Extract the [x, y] coordinate from the center of the cell holding the provided text.  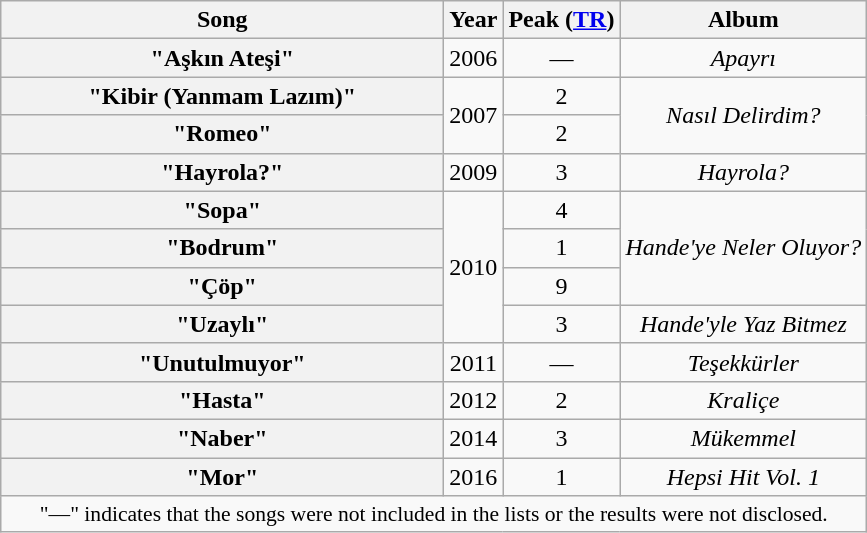
Song [222, 20]
Hepsi Hit Vol. 1 [744, 477]
2011 [474, 362]
"Uzaylı" [222, 324]
2009 [474, 172]
"Bodrum" [222, 248]
"Sopa" [222, 210]
"Hasta" [222, 400]
Album [744, 20]
9 [562, 286]
2012 [474, 400]
"—" indicates that the songs were not included in the lists or the results were not disclosed. [434, 514]
"Unutulmuyor" [222, 362]
Year [474, 20]
2006 [474, 58]
"Mor" [222, 477]
"Romeo" [222, 134]
2007 [474, 115]
4 [562, 210]
Hande'ye Neler Oluyor? [744, 248]
"Naber" [222, 438]
Peak (TR) [562, 20]
2016 [474, 477]
Hande'yle Yaz Bitmez [744, 324]
2014 [474, 438]
"Çöp" [222, 286]
Mükemmel [744, 438]
2010 [474, 267]
Teşekkürler [744, 362]
"Hayrola?" [222, 172]
Apayrı [744, 58]
Hayrola? [744, 172]
Nasıl Delirdim? [744, 115]
"Kibir (Yanmam Lazım)" [222, 96]
Kraliçe [744, 400]
"Aşkın Ateşi" [222, 58]
